Determine the (X, Y) coordinate at the center of the cell enclosing the given text.  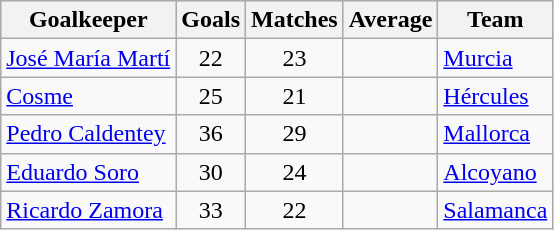
Cosme (88, 96)
Team (496, 20)
24 (295, 172)
30 (211, 172)
José María Martí (88, 58)
36 (211, 134)
Pedro Caldentey (88, 134)
Salamanca (496, 210)
25 (211, 96)
Murcia (496, 58)
Alcoyano (496, 172)
23 (295, 58)
33 (211, 210)
29 (295, 134)
21 (295, 96)
Hércules (496, 96)
Average (390, 20)
Goalkeeper (88, 20)
Ricardo Zamora (88, 210)
Goals (211, 20)
Mallorca (496, 134)
Eduardo Soro (88, 172)
Matches (295, 20)
